For the text-containing cell, return its midpoint in [x, y] coordinate format. 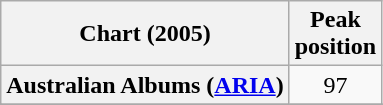
Chart (2005) [145, 34]
97 [335, 85]
Peakposition [335, 34]
Australian Albums (ARIA) [145, 85]
